For the text-containing cell, return its midpoint in [X, Y] coordinate format. 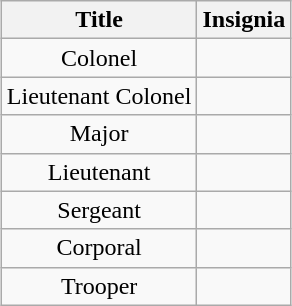
Lieutenant [99, 172]
Trooper [99, 286]
Major [99, 134]
Corporal [99, 248]
Colonel [99, 58]
Lieutenant Colonel [99, 96]
Insignia [244, 20]
Sergeant [99, 210]
Title [99, 20]
